Find where the given text appears and provide that cell's center as [x, y] coordinate. 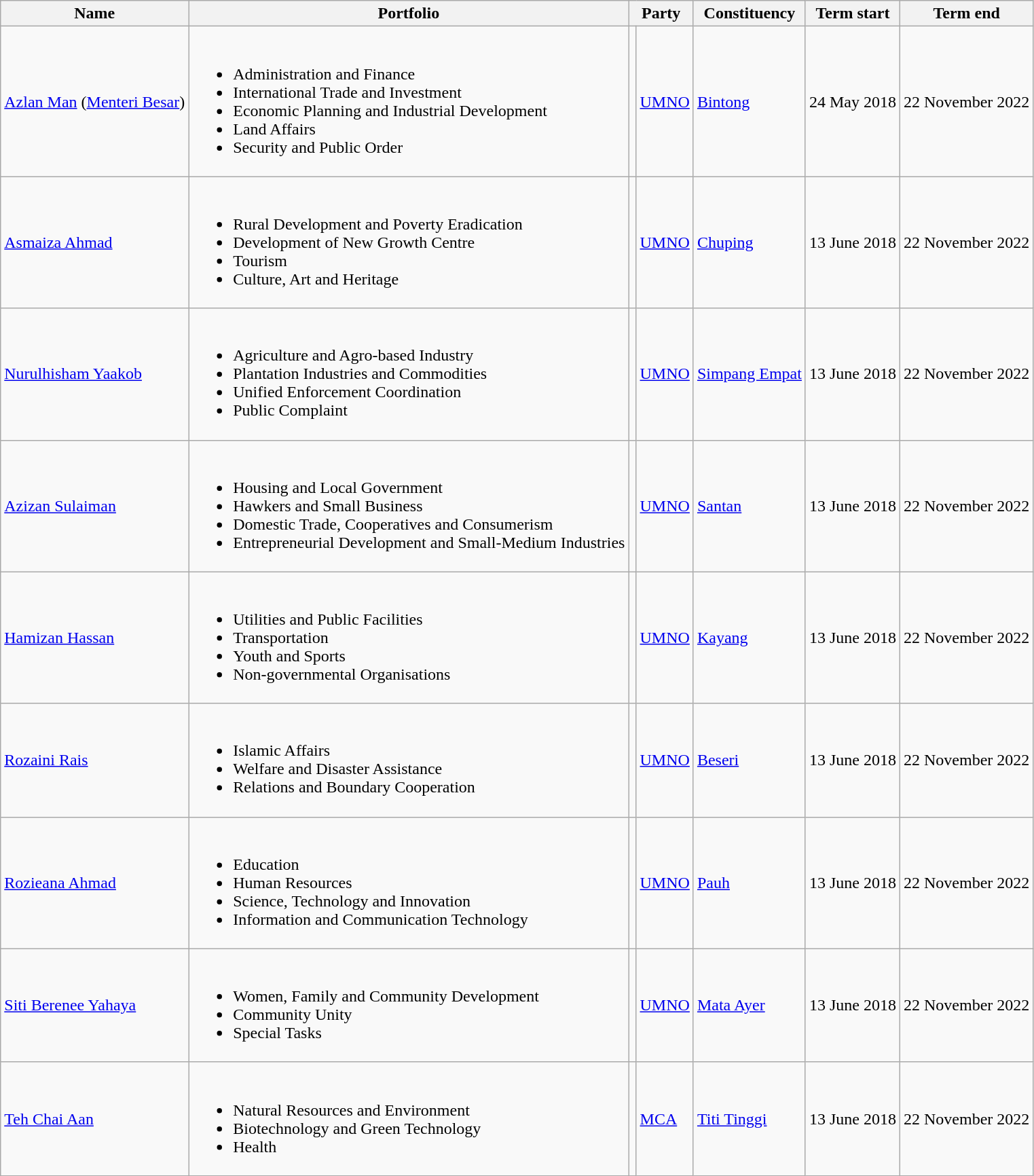
Rozieana Ahmad [95, 883]
Teh Chai Aan [95, 1119]
Santan [750, 506]
Siti Berenee Yahaya [95, 1005]
Portfolio [409, 14]
Term start [853, 14]
MCA [665, 1119]
Women, Family and Community DevelopmentCommunity UnitySpecial Tasks [409, 1005]
Azlan Man (Menteri Besar) [95, 102]
Natural Resources and EnvironmentBiotechnology and Green TechnologyHealth [409, 1119]
Agriculture and Agro-based IndustryPlantation Industries and CommoditiesUnified Enforcement CoordinationPublic Complaint [409, 374]
Simpang Empat [750, 374]
EducationHuman ResourcesScience, Technology and InnovationInformation and Communication Technology [409, 883]
24 May 2018 [853, 102]
Utilities and Public FacilitiesTransportationYouth and SportsNon-governmental Organisations [409, 638]
Pauh [750, 883]
Name [95, 14]
Islamic AffairsWelfare and Disaster AssistanceRelations and Boundary Cooperation [409, 760]
Party [661, 14]
Titi Tinggi [750, 1119]
Mata Ayer [750, 1005]
Rural Development and Poverty EradicationDevelopment of New Growth CentreTourismCulture, Art and Heritage [409, 242]
Hamizan Hassan [95, 638]
Asmaiza Ahmad [95, 242]
Nurulhisham Yaakob [95, 374]
Azizan Sulaiman [95, 506]
Rozaini Rais [95, 760]
Beseri [750, 760]
Term end [967, 14]
Administration and FinanceInternational Trade and InvestmentEconomic Planning and Industrial DevelopmentLand AffairsSecurity and Public Order [409, 102]
Bintong [750, 102]
Kayang [750, 638]
Chuping [750, 242]
Constituency [750, 14]
